Provide the (X, Y) coordinate of the cell's center where the given text is located.  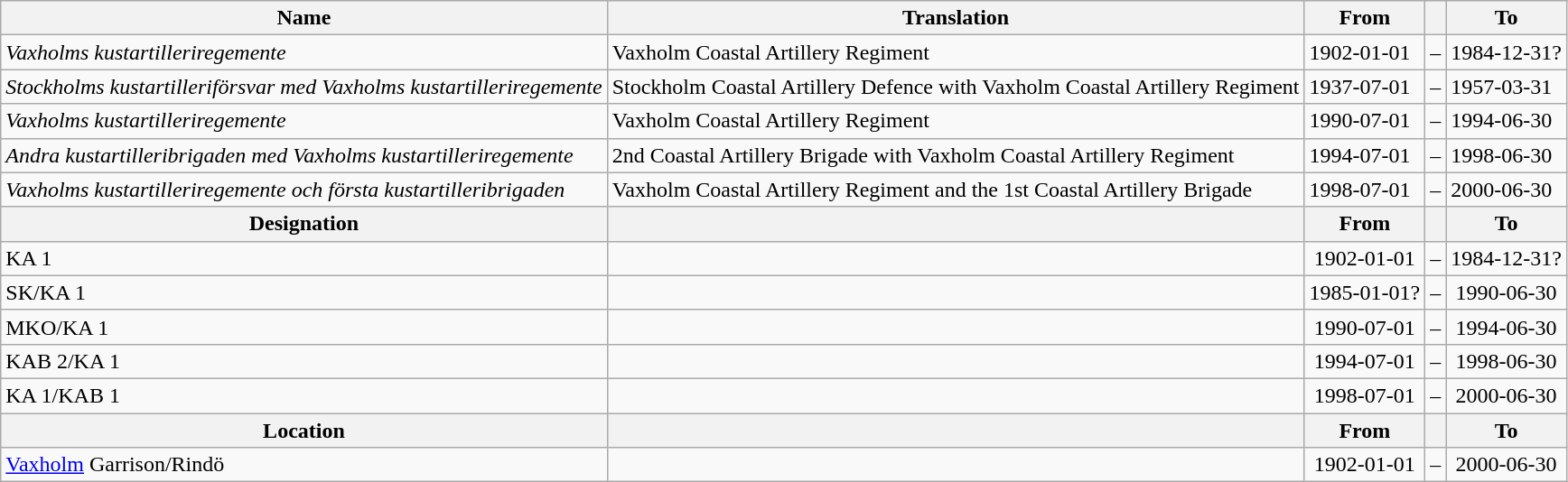
Stockholm Coastal Artillery Defence with Vaxholm Coastal Artillery Regiment (956, 87)
KA 1 (303, 258)
Designation (303, 224)
1990-06-30 (1507, 292)
Name (303, 18)
SK/KA 1 (303, 292)
Andra kustartilleribrigaden med Vaxholms kustartilleriregemente (303, 155)
KA 1/KAB 1 (303, 395)
Vaxholm Garrison/Rindö (303, 465)
Translation (956, 18)
Location (303, 431)
Vaxholm Coastal Artillery Regiment and the 1st Coastal Artillery Brigade (956, 190)
2nd Coastal Artillery Brigade with Vaxholm Coastal Artillery Regiment (956, 155)
1957-03-31 (1507, 87)
MKO/KA 1 (303, 327)
Vaxholms kustartilleriregemente och första kustartilleribrigaden (303, 190)
1937-07-01 (1365, 87)
1985-01-01? (1365, 292)
KAB 2/KA 1 (303, 361)
Stockholms kustartilleriförsvar med Vaxholms kustartilleriregemente (303, 87)
